Find where the given text appears and provide that cell's center as (X, Y) coordinate. 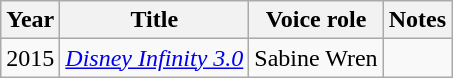
Voice role (316, 20)
Sabine Wren (316, 58)
Disney Infinity 3.0 (154, 58)
Notes (417, 20)
Title (154, 20)
Year (30, 20)
2015 (30, 58)
